Capture the cell that displays the provided text and extract its (x, y) central coordinate. 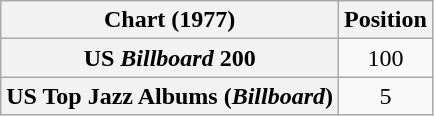
US Billboard 200 (170, 58)
Chart (1977) (170, 20)
US Top Jazz Albums (Billboard) (170, 96)
Position (386, 20)
5 (386, 96)
100 (386, 58)
